Return the [X, Y] coordinate for the center point of the cell that contains the specified text.  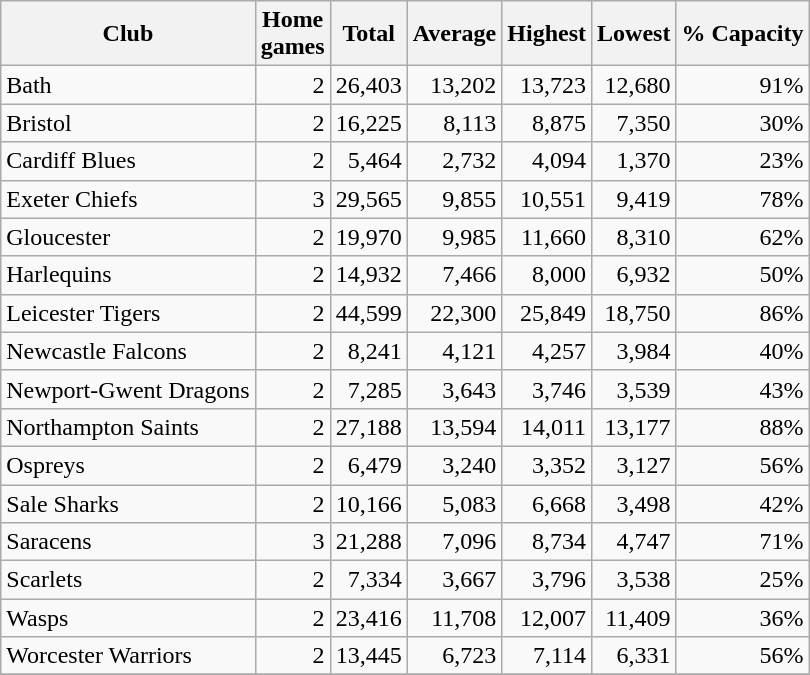
6,668 [547, 503]
43% [742, 389]
3,127 [634, 465]
4,094 [547, 161]
25,849 [547, 313]
9,419 [634, 199]
9,985 [454, 237]
29,565 [368, 199]
Sale Sharks [128, 503]
13,594 [454, 427]
6,932 [634, 275]
62% [742, 237]
5,083 [454, 503]
Ospreys [128, 465]
11,409 [634, 618]
71% [742, 542]
9,855 [454, 199]
19,970 [368, 237]
42% [742, 503]
Harlequins [128, 275]
Wasps [128, 618]
11,660 [547, 237]
12,007 [547, 618]
7,350 [634, 123]
1,370 [634, 161]
3,539 [634, 389]
30% [742, 123]
6,331 [634, 656]
Exeter Chiefs [128, 199]
8,113 [454, 123]
Lowest [634, 34]
3,667 [454, 580]
Scarlets [128, 580]
3,746 [547, 389]
Saracens [128, 542]
Club [128, 34]
Bath [128, 85]
36% [742, 618]
10,551 [547, 199]
13,445 [368, 656]
23,416 [368, 618]
7,114 [547, 656]
13,177 [634, 427]
3,538 [634, 580]
7,466 [454, 275]
Northampton Saints [128, 427]
Worcester Warriors [128, 656]
2,732 [454, 161]
4,257 [547, 351]
40% [742, 351]
3,796 [547, 580]
14,932 [368, 275]
3,984 [634, 351]
8,241 [368, 351]
3,240 [454, 465]
5,464 [368, 161]
Homegames [292, 34]
44,599 [368, 313]
78% [742, 199]
27,188 [368, 427]
25% [742, 580]
Gloucester [128, 237]
88% [742, 427]
Cardiff Blues [128, 161]
7,285 [368, 389]
Newcastle Falcons [128, 351]
86% [742, 313]
7,096 [454, 542]
% Capacity [742, 34]
4,747 [634, 542]
10,166 [368, 503]
8,000 [547, 275]
Highest [547, 34]
23% [742, 161]
3,643 [454, 389]
18,750 [634, 313]
Average [454, 34]
13,723 [547, 85]
14,011 [547, 427]
7,334 [368, 580]
8,310 [634, 237]
16,225 [368, 123]
3,498 [634, 503]
Bristol [128, 123]
21,288 [368, 542]
91% [742, 85]
13,202 [454, 85]
3,352 [547, 465]
6,479 [368, 465]
8,734 [547, 542]
4,121 [454, 351]
Newport-Gwent Dragons [128, 389]
6,723 [454, 656]
26,403 [368, 85]
12,680 [634, 85]
50% [742, 275]
8,875 [547, 123]
22,300 [454, 313]
Total [368, 34]
Leicester Tigers [128, 313]
11,708 [454, 618]
